Capture the cell that displays the provided text and extract its (x, y) central coordinate. 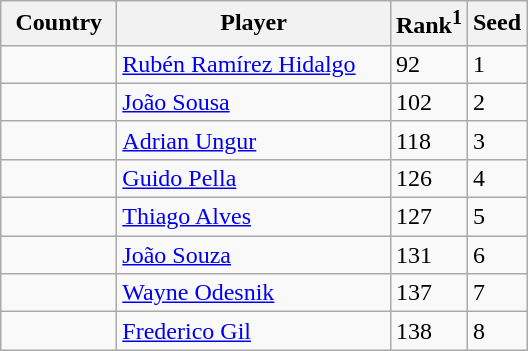
137 (428, 293)
Country (59, 24)
131 (428, 255)
Wayne Odesnik (254, 293)
Player (254, 24)
127 (428, 217)
Seed (496, 24)
Thiago Alves (254, 217)
5 (496, 217)
Rubén Ramírez Hidalgo (254, 64)
138 (428, 331)
Rank1 (428, 24)
4 (496, 178)
8 (496, 331)
2 (496, 102)
3 (496, 140)
Guido Pella (254, 178)
1 (496, 64)
Frederico Gil (254, 331)
118 (428, 140)
João Souza (254, 255)
6 (496, 255)
126 (428, 178)
92 (428, 64)
Adrian Ungur (254, 140)
7 (496, 293)
102 (428, 102)
João Sousa (254, 102)
